Find where the given text appears and provide that cell's center as (x, y) coordinate. 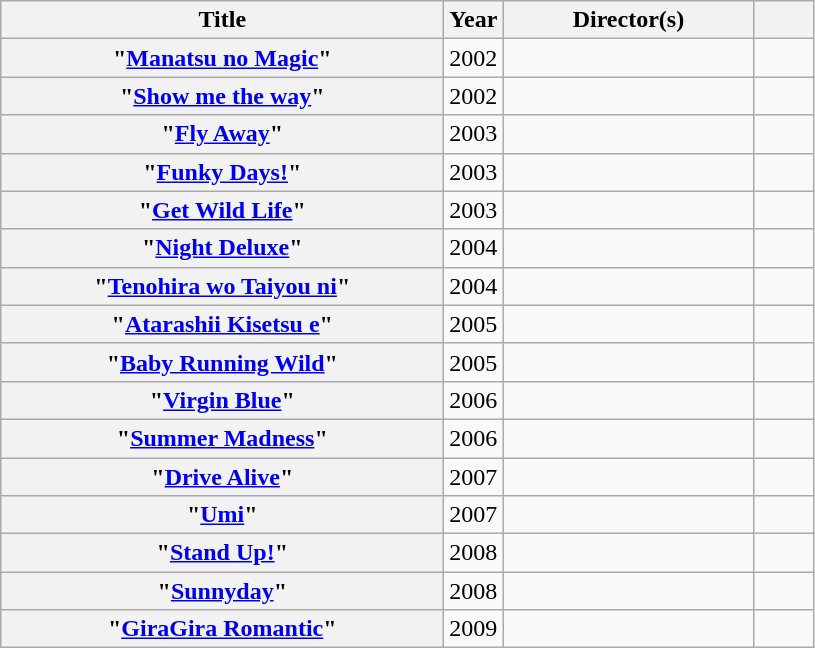
"Get Wild Life" (222, 210)
"Drive Alive" (222, 477)
"Manatsu no Magic" (222, 58)
"Show me the way" (222, 96)
"Funky Days!" (222, 172)
"Fly Away" (222, 134)
"Stand Up!" (222, 553)
"Baby Running Wild" (222, 362)
"GiraGira Romantic" (222, 629)
"Night Deluxe" (222, 248)
"Atarashii Kisetsu e" (222, 324)
Title (222, 20)
"Umi" (222, 515)
2009 (474, 629)
"Summer Madness" (222, 438)
"Tenohira wo Taiyou ni" (222, 286)
Director(s) (628, 20)
Year (474, 20)
"Virgin Blue" (222, 400)
"Sunnyday" (222, 591)
